Determine the [X, Y] coordinate at the center of the cell enclosing the given text.  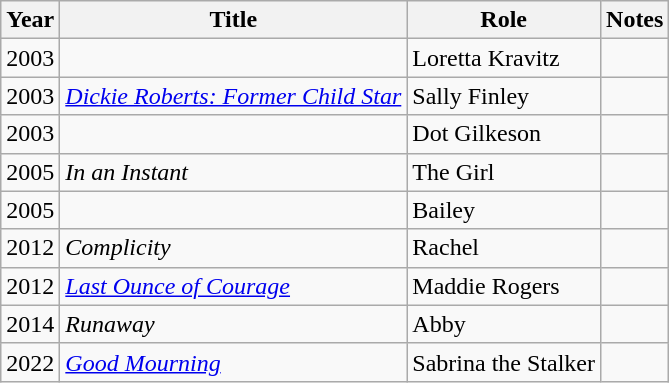
Loretta Kravitz [504, 58]
Last Ounce of Courage [234, 286]
Bailey [504, 210]
Runaway [234, 324]
In an Instant [234, 172]
Rachel [504, 248]
Title [234, 20]
Dickie Roberts: Former Child Star [234, 96]
Role [504, 20]
Sabrina the Stalker [504, 362]
Good Mourning [234, 362]
Notes [635, 20]
The Girl [504, 172]
2022 [30, 362]
Year [30, 20]
Complicity [234, 248]
Dot Gilkeson [504, 134]
2014 [30, 324]
Sally Finley [504, 96]
Abby [504, 324]
Maddie Rogers [504, 286]
